Return (X, Y) of the center of cell containing provided text 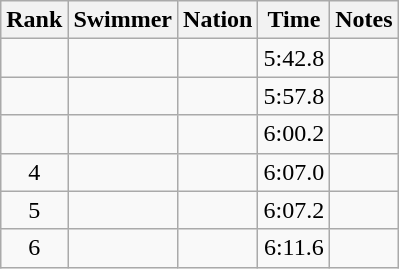
6 (34, 248)
6:07.0 (294, 172)
5 (34, 210)
Time (294, 20)
5:42.8 (294, 58)
5:57.8 (294, 96)
4 (34, 172)
Notes (364, 20)
Nation (218, 20)
6:07.2 (294, 210)
Swimmer (123, 20)
6:00.2 (294, 134)
6:11.6 (294, 248)
Rank (34, 20)
